Detect which cell encompasses the target text, then output its (x, y) center coordinate. 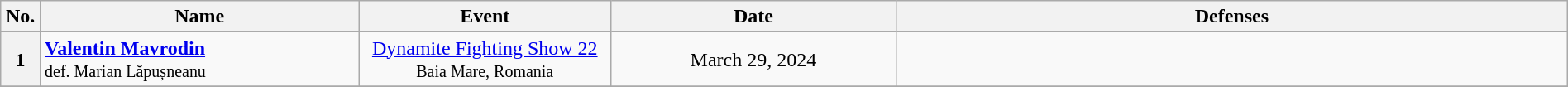
Name (199, 17)
Dynamite Fighting Show 22 Baia Mare, Romania (485, 60)
Event (485, 17)
March 29, 2024 (753, 60)
1 (21, 60)
Valentin Mavrodindef. Marian Lăpușneanu (199, 60)
No. (21, 17)
Date (753, 17)
Defenses (1231, 17)
